Pinpoint the cell where the given text exists, returning its (x, y) midpoint coordinate. 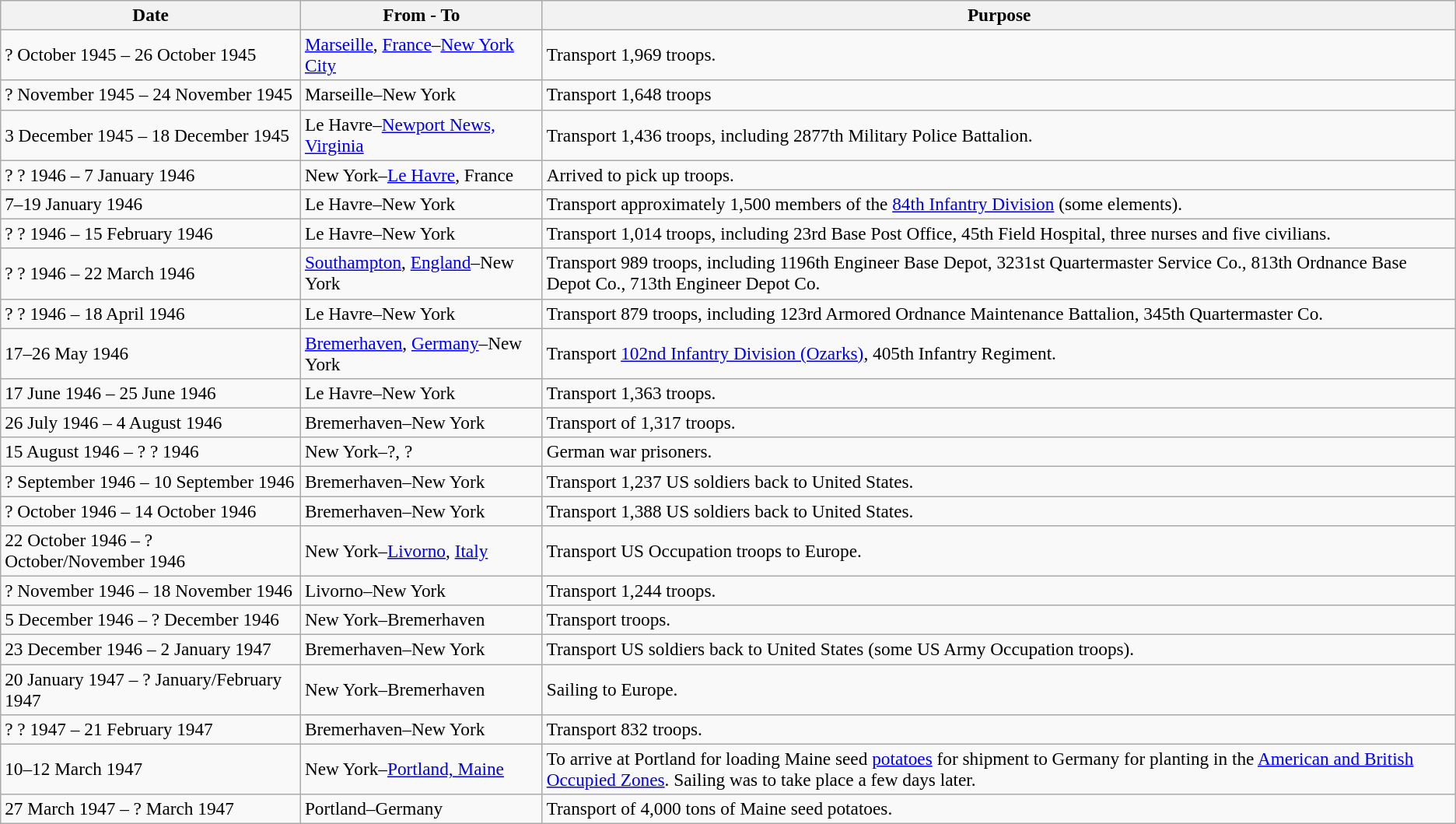
From - To (422, 15)
? ? 1947 – 21 February 1947 (151, 729)
New York–Livorno, Italy (422, 551)
15 August 1946 – ? ? 1946 (151, 452)
? October 1945 – 26 October 1945 (151, 54)
27 March 1947 – ? March 1947 (151, 808)
Arrived to pick up troops. (999, 174)
Bremerhaven, Germany–New York (422, 353)
Southampton, England–New York (422, 274)
10–12 March 1947 (151, 769)
? September 1946 – 10 September 1946 (151, 481)
Purpose (999, 15)
? ? 1946 – 22 March 1946 (151, 274)
New York–Le Havre, France (422, 174)
Transport of 1,317 troops. (999, 423)
Transport US soldiers back to United States (some US Army Occupation troops). (999, 649)
Transport 1,969 troops. (999, 54)
7–19 January 1946 (151, 204)
Portland–Germany (422, 808)
? November 1946 – 18 November 1946 (151, 591)
17–26 May 1946 (151, 353)
Le Havre–Newport News, Virginia (422, 135)
Date (151, 15)
20 January 1947 – ? January/February 1947 (151, 689)
Transport 1,244 troops. (999, 591)
Transport 1,388 US soldiers back to United States. (999, 510)
? ? 1946 – 15 February 1946 (151, 233)
Transport 989 troops, including 1196th Engineer Base Depot, 3231st Quartermaster Service Co., 813th Ordnance Base Depot Co., 713th Engineer Depot Co. (999, 274)
17 June 1946 – 25 June 1946 (151, 393)
New York–?, ? (422, 452)
Transport 102nd Infantry Division (Ozarks), 405th Infantry Regiment. (999, 353)
26 July 1946 – 4 August 1946 (151, 423)
Transport 1,237 US soldiers back to United States. (999, 481)
Transport 1,363 troops. (999, 393)
Marseille, France–New York City (422, 54)
Transport 1,436 troops, including 2877th Military Police Battalion. (999, 135)
Transport 1,648 troops (999, 95)
Transport approximately 1,500 members of the 84th Infantry Division (some elements). (999, 204)
Marseille–New York (422, 95)
? November 1945 – 24 November 1945 (151, 95)
? ? 1946 – 18 April 1946 (151, 314)
5 December 1946 – ? December 1946 (151, 620)
22 October 1946 – ? October/November 1946 (151, 551)
Sailing to Europe. (999, 689)
German war prisoners. (999, 452)
3 December 1945 – 18 December 1945 (151, 135)
Livorno–New York (422, 591)
Transport 879 troops, including 123rd Armored Ordnance Maintenance Battalion, 345th Quartermaster Co. (999, 314)
? October 1946 – 14 October 1946 (151, 510)
Transport 1,014 troops, including 23rd Base Post Office, 45th Field Hospital, three nurses and five civilians. (999, 233)
Transport troops. (999, 620)
Transport of 4,000 tons of Maine seed potatoes. (999, 808)
? ? 1946 – 7 January 1946 (151, 174)
Transport US Occupation troops to Europe. (999, 551)
New York–Portland, Maine (422, 769)
Transport 832 troops. (999, 729)
23 December 1946 – 2 January 1947 (151, 649)
